Capture the cell that displays the provided text and extract its (X, Y) central coordinate. 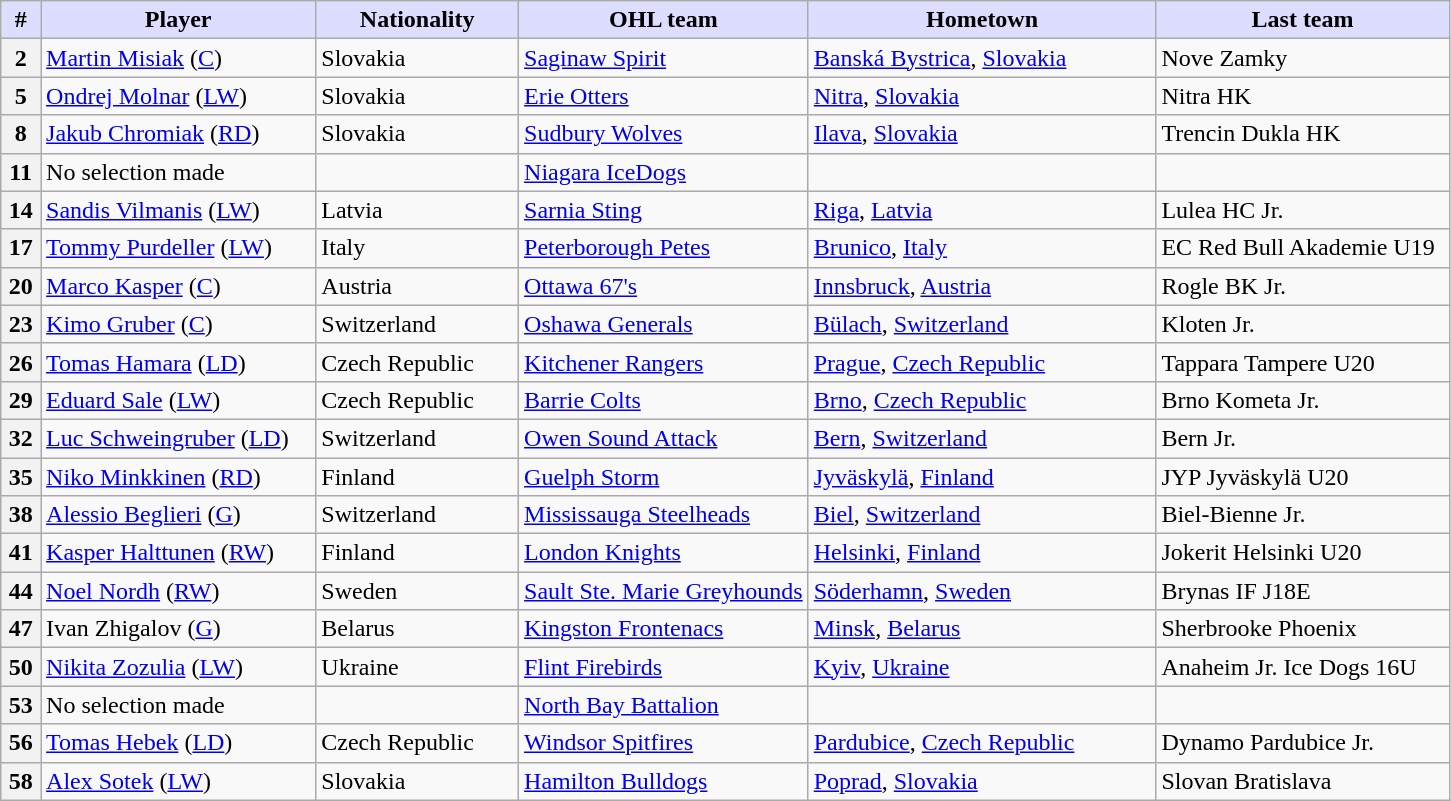
Tappara Tampere U20 (1302, 362)
Slovan Bratislava (1302, 781)
Biel, Switzerland (982, 515)
44 (21, 591)
Flint Firebirds (664, 667)
EC Red Bull Akademie U19 (1302, 248)
Saginaw Spirit (664, 58)
Mississauga Steelheads (664, 515)
Marco Kasper (C) (178, 286)
Tomas Hamara (LD) (178, 362)
Minsk, Belarus (982, 629)
Sudbury Wolves (664, 134)
Nitra, Slovakia (982, 96)
17 (21, 248)
Kasper Halttunen (RW) (178, 553)
Alex Sotek (LW) (178, 781)
Nitra HK (1302, 96)
11 (21, 172)
41 (21, 553)
Brno Kometa Jr. (1302, 400)
Hamilton Bulldogs (664, 781)
Tomas Hebek (LD) (178, 743)
2 (21, 58)
Dynamo Pardubice Jr. (1302, 743)
Kingston Frontenacs (664, 629)
Bülach, Switzerland (982, 324)
Sandis Vilmanis (LW) (178, 210)
Jokerit Helsinki U20 (1302, 553)
Barrie Colts (664, 400)
Latvia (418, 210)
Kyiv, Ukraine (982, 667)
20 (21, 286)
50 (21, 667)
Prague, Czech Republic (982, 362)
Jakub Chromiak (RD) (178, 134)
Nove Zamky (1302, 58)
Riga, Latvia (982, 210)
Nationality (418, 20)
Lulea HC Jr. (1302, 210)
Söderhamn, Sweden (982, 591)
8 (21, 134)
35 (21, 477)
Belarus (418, 629)
Austria (418, 286)
Alessio Beglieri (G) (178, 515)
Luc Schweingruber (LD) (178, 438)
Bern Jr. (1302, 438)
Niko Minkkinen (RD) (178, 477)
Windsor Spitfires (664, 743)
53 (21, 705)
Eduard Sale (LW) (178, 400)
23 (21, 324)
Banská Bystrica, Slovakia (982, 58)
14 (21, 210)
Player (178, 20)
Noel Nordh (RW) (178, 591)
Rogle BK Jr. (1302, 286)
Tommy Purdeller (LW) (178, 248)
Ivan Zhigalov (G) (178, 629)
Trencin Dukla HK (1302, 134)
Ottawa 67's (664, 286)
Kitchener Rangers (664, 362)
Bern, Switzerland (982, 438)
Pardubice, Czech Republic (982, 743)
North Bay Battalion (664, 705)
Poprad, Slovakia (982, 781)
Oshawa Generals (664, 324)
Brunico, Italy (982, 248)
Jyväskylä, Finland (982, 477)
58 (21, 781)
London Knights (664, 553)
JYP Jyväskylä U20 (1302, 477)
Nikita Zozulia (LW) (178, 667)
38 (21, 515)
Innsbruck, Austria (982, 286)
Helsinki, Finland (982, 553)
Erie Otters (664, 96)
29 (21, 400)
Kloten Jr. (1302, 324)
Sarnia Sting (664, 210)
Last team (1302, 20)
Peterborough Petes (664, 248)
Ilava, Slovakia (982, 134)
32 (21, 438)
47 (21, 629)
Martin Misiak (C) (178, 58)
Sweden (418, 591)
5 (21, 96)
Biel-Bienne Jr. (1302, 515)
Niagara IceDogs (664, 172)
# (21, 20)
Kimo Gruber (C) (178, 324)
OHL team (664, 20)
Sault Ste. Marie Greyhounds (664, 591)
Brno, Czech Republic (982, 400)
56 (21, 743)
Brynas IF J18E (1302, 591)
Sherbrooke Phoenix (1302, 629)
Hometown (982, 20)
Guelph Storm (664, 477)
Anaheim Jr. Ice Dogs 16U (1302, 667)
Italy (418, 248)
Owen Sound Attack (664, 438)
26 (21, 362)
Ondrej Molnar (LW) (178, 96)
Ukraine (418, 667)
